Pinpoint the cell where the given text exists, returning its (x, y) midpoint coordinate. 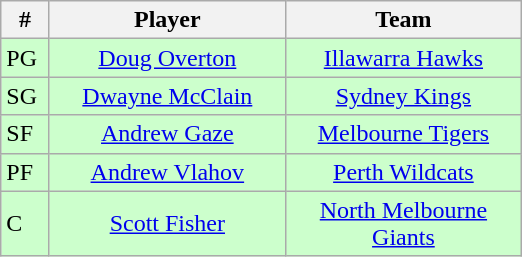
Illawarra Hawks (403, 58)
PF (26, 172)
# (26, 20)
Player (167, 20)
Doug Overton (167, 58)
SG (26, 96)
SF (26, 134)
Team (403, 20)
PG (26, 58)
Andrew Gaze (167, 134)
Scott Fisher (167, 224)
Perth Wildcats (403, 172)
Dwayne McClain (167, 96)
North Melbourne Giants (403, 224)
Andrew Vlahov (167, 172)
Sydney Kings (403, 96)
Melbourne Tigers (403, 134)
C (26, 224)
